Return (x, y) of the center of cell containing provided text 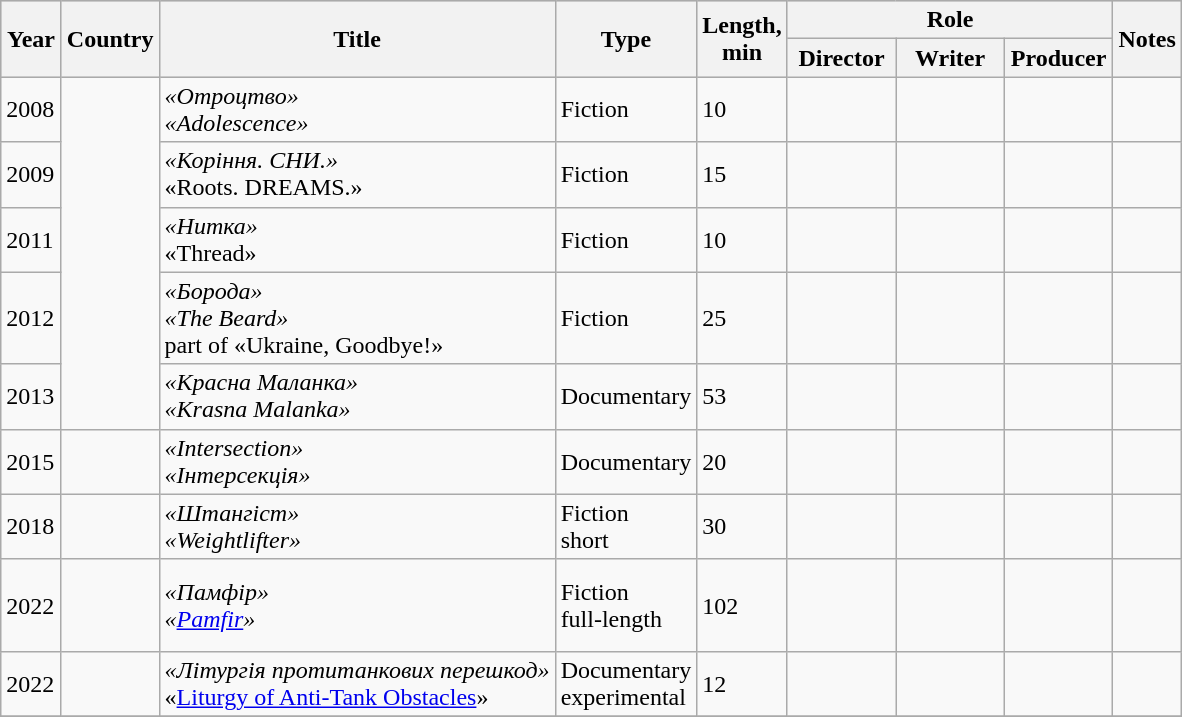
102 (742, 605)
«Коріння. СНИ.»«Roots. DREAMS.» (357, 174)
30 (742, 526)
15 (742, 174)
Notes (1147, 39)
Country (110, 39)
Fictionfull-length (626, 605)
Year (32, 39)
«Красна Маланка»«Krasna Malanka» (357, 396)
2015 (32, 462)
Role (950, 20)
«Штангіст»«Weightlifter» (357, 526)
«Памфір»«Pamfir» (357, 605)
«Intersection»«Інтерсекція» (357, 462)
«Борода»«The Beard»part of «Ukraine, Goodbye!» (357, 318)
Producer (1058, 58)
25 (742, 318)
Fictionshort (626, 526)
«Нитка»«Thread» (357, 240)
2013 (32, 396)
Title (357, 39)
Length,min (742, 39)
2018 (32, 526)
12 (742, 684)
«Отроцтво»«Adolescence» (357, 110)
2011 (32, 240)
Writer (950, 58)
20 (742, 462)
Type (626, 39)
Director (842, 58)
«Літургія протитанкових перешкод»«Liturgy of Anti-Tank Obstacles» (357, 684)
2012 (32, 318)
53 (742, 396)
2009 (32, 174)
2008 (32, 110)
Documentaryexperimental (626, 684)
